Scan for the cell matching the given text and deliver its (X, Y) coordinate at center. 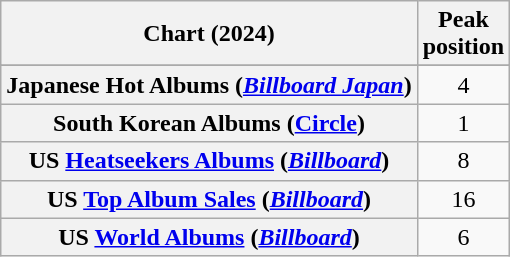
1 (463, 123)
Peakposition (463, 34)
8 (463, 161)
US Top Album Sales (Billboard) (209, 199)
South Korean Albums (Circle) (209, 123)
16 (463, 199)
4 (463, 85)
US World Albums (Billboard) (209, 237)
US Heatseekers Albums (Billboard) (209, 161)
Japanese Hot Albums (Billboard Japan) (209, 85)
6 (463, 237)
Chart (2024) (209, 34)
